Search for the cell housing the specified text and yield its [X, Y] center coordinate. 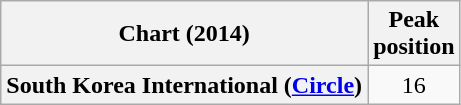
South Korea International (Circle) [184, 85]
Peakposition [414, 34]
Chart (2014) [184, 34]
16 [414, 85]
